Provide the [X, Y] coordinate of the cell's center where the given text is located.  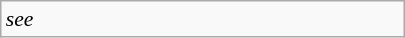
see [203, 19]
